Extract the [X, Y] coordinate from the center of the cell holding the provided text.  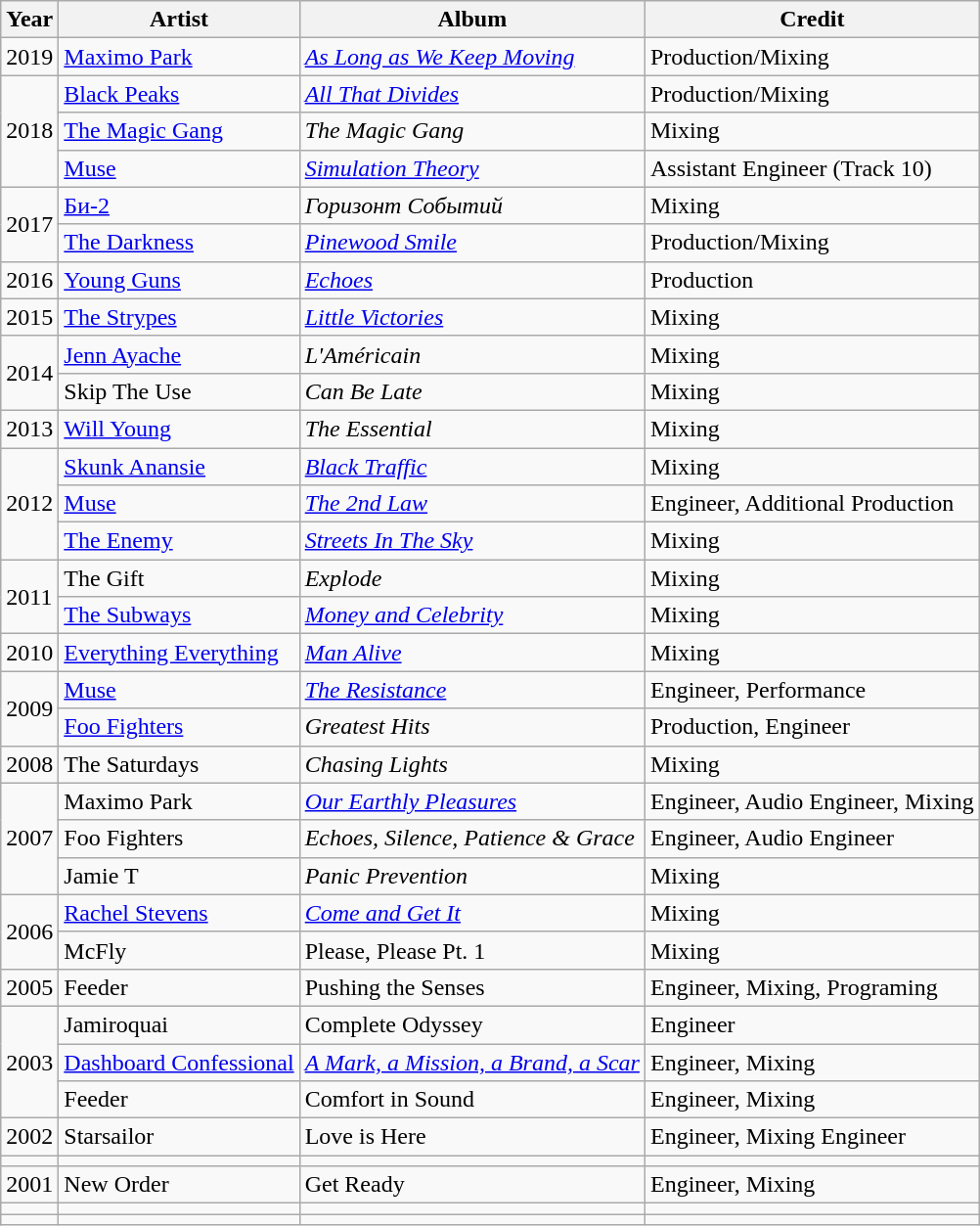
Би-2 [179, 205]
Pushing the Senses [471, 987]
2009 [29, 708]
Engineer, Mixing Engineer [812, 1137]
Engineer, Audio Engineer, Mixing [812, 801]
Panic Prevention [471, 876]
2011 [29, 597]
Engineer, Mixing, Programing [812, 987]
Pinewood Smile [471, 243]
Jenn Ayache [179, 354]
2019 [29, 57]
Year [29, 20]
Come and Get It [471, 913]
Chasing Lights [471, 764]
Jamie T [179, 876]
2003 [29, 1062]
Get Ready [471, 1185]
Comfort in Sound [471, 1100]
Dashboard Confessional [179, 1062]
Complete Odyssey [471, 1024]
Artist [179, 20]
The Subways [179, 615]
Greatest Hits [471, 727]
Echoes, Silence, Patience & Grace [471, 839]
Assistant Engineer (Track 10) [812, 168]
Young Guns [179, 280]
Love is Here [471, 1137]
The Gift [179, 578]
New Order [179, 1185]
Starsailor [179, 1137]
2006 [29, 931]
Engineer [812, 1024]
As Long as We Keep Moving [471, 57]
2012 [29, 504]
Engineer, Additional Production [812, 504]
2016 [29, 280]
Our Earthly Pleasures [471, 801]
A Mark, a Mission, a Brand, a Scar [471, 1062]
2005 [29, 987]
The Resistance [471, 690]
Simulation Theory [471, 168]
The Darkness [179, 243]
2010 [29, 653]
2002 [29, 1137]
Engineer, Audio Engineer [812, 839]
The Essential [471, 429]
The Saturdays [179, 764]
2014 [29, 373]
Streets In The Sky [471, 541]
Jamiroquai [179, 1024]
McFly [179, 950]
Black Peaks [179, 94]
The Enemy [179, 541]
2001 [29, 1185]
Will Young [179, 429]
Explode [471, 578]
2008 [29, 764]
Please, Please Pt. 1 [471, 950]
Production, Engineer [812, 727]
Production [812, 280]
Echoes [471, 280]
Man Alive [471, 653]
Rachel Stevens [179, 913]
Engineer, Performance [812, 690]
2007 [29, 839]
Everything Everything [179, 653]
The Strypes [179, 317]
L'Américain [471, 354]
2015 [29, 317]
Credit [812, 20]
Little Victories [471, 317]
Money and Celebrity [471, 615]
The 2nd Law [471, 504]
2017 [29, 224]
All That Divides [471, 94]
Горизонт Событий [471, 205]
Black Traffic [471, 467]
Skunk Anansie [179, 467]
2018 [29, 131]
2013 [29, 429]
Album [471, 20]
Can Be Late [471, 391]
Skip The Use [179, 391]
